Scan for the cell matching the given text and deliver its (X, Y) coordinate at center. 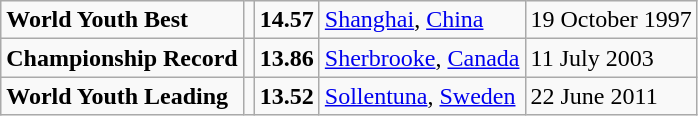
Championship Record (122, 58)
13.86 (286, 58)
11 July 2003 (611, 58)
World Youth Best (122, 20)
22 June 2011 (611, 96)
Shanghai, China (422, 20)
19 October 1997 (611, 20)
World Youth Leading (122, 96)
14.57 (286, 20)
Sherbrooke, Canada (422, 58)
Sollentuna, Sweden (422, 96)
13.52 (286, 96)
